Search for the cell housing the specified text and yield its [x, y] center coordinate. 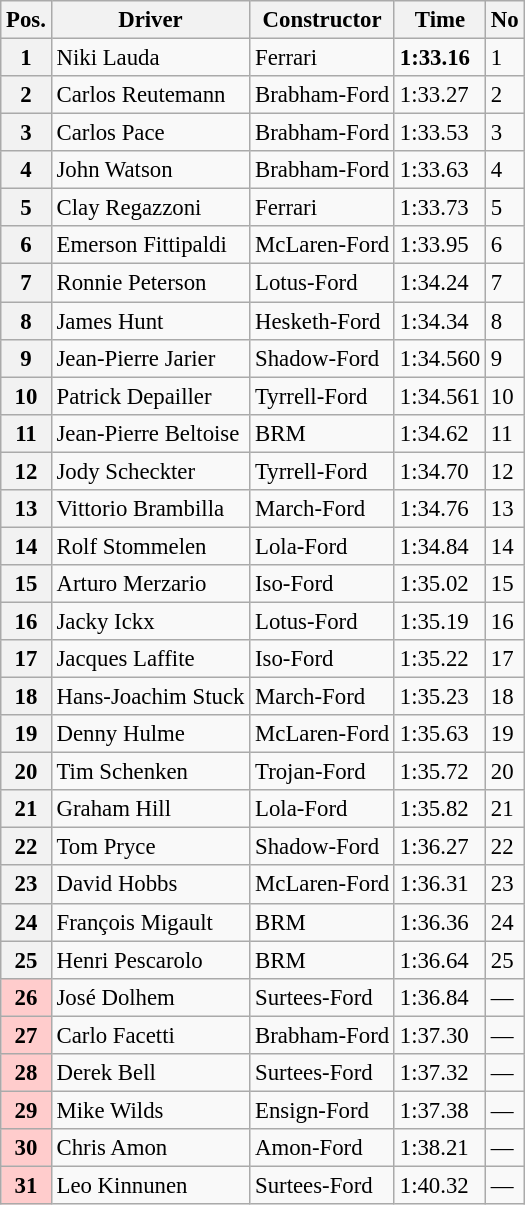
Pos. [26, 20]
1:33.53 [440, 133]
Jean-Pierre Beltoise [150, 433]
No [504, 20]
1:34.34 [440, 321]
1:34.24 [440, 283]
Carlos Pace [150, 133]
1:36.27 [440, 847]
31 [26, 1185]
Patrick Depailler [150, 396]
Carlo Facetti [150, 1035]
Clay Regazzoni [150, 208]
Jody Scheckter [150, 471]
1:35.22 [440, 659]
1:40.32 [440, 1185]
1:36.36 [440, 922]
1:35.82 [440, 809]
Tom Pryce [150, 847]
1:35.23 [440, 697]
Rolf Stommelen [150, 546]
1:33.63 [440, 170]
Derek Bell [150, 1073]
1:35.72 [440, 772]
27 [26, 1035]
1:37.32 [440, 1073]
Ronnie Peterson [150, 283]
1:34.84 [440, 546]
1:35.63 [440, 734]
1:34.561 [440, 396]
Graham Hill [150, 809]
Vittorio Brambilla [150, 509]
Tim Schenken [150, 772]
Jacky Ickx [150, 621]
Denny Hulme [150, 734]
1:37.38 [440, 1110]
Leo Kinnunen [150, 1185]
Hesketh-Ford [322, 321]
1:35.19 [440, 621]
Trojan-Ford [322, 772]
Hans-Joachim Stuck [150, 697]
Chris Amon [150, 1148]
David Hobbs [150, 885]
1:34.76 [440, 509]
1:33.95 [440, 245]
Niki Lauda [150, 58]
Driver [150, 20]
30 [26, 1148]
1:33.16 [440, 58]
Constructor [322, 20]
Time [440, 20]
1:33.73 [440, 208]
Carlos Reutemann [150, 95]
Jean-Pierre Jarier [150, 358]
Henri Pescarolo [150, 960]
28 [26, 1073]
1:34.560 [440, 358]
Emerson Fittipaldi [150, 245]
1:36.84 [440, 997]
Jacques Laffite [150, 659]
John Watson [150, 170]
Ensign-Ford [322, 1110]
1:35.02 [440, 584]
Arturo Merzario [150, 584]
José Dolhem [150, 997]
1:38.21 [440, 1148]
1:34.62 [440, 433]
François Migault [150, 922]
Amon-Ford [322, 1148]
1:36.64 [440, 960]
1:37.30 [440, 1035]
1:34.70 [440, 471]
26 [26, 997]
1:36.31 [440, 885]
Mike Wilds [150, 1110]
1:33.27 [440, 95]
29 [26, 1110]
James Hunt [150, 321]
